Scan for the cell matching the given text and deliver its [x, y] coordinate at center. 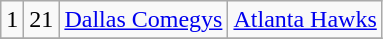
21 [42, 20]
Dallas Comegys [144, 20]
1 [12, 20]
Atlanta Hawks [305, 20]
